Find where the given text appears and provide that cell's center as (X, Y) coordinate. 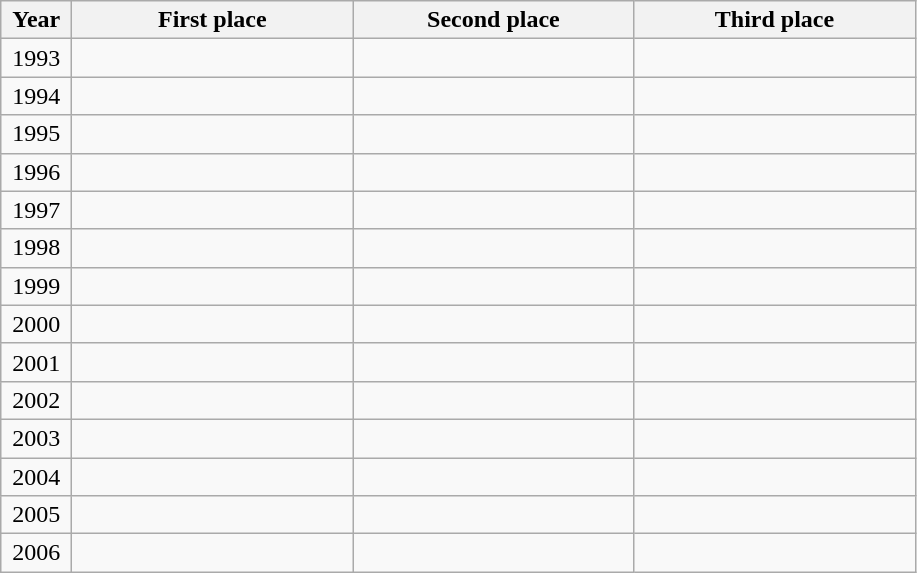
2004 (36, 477)
2006 (36, 553)
1993 (36, 58)
1997 (36, 210)
2002 (36, 400)
2005 (36, 515)
Year (36, 20)
1999 (36, 286)
1998 (36, 248)
2003 (36, 438)
2000 (36, 324)
First place (212, 20)
Second place (494, 20)
1995 (36, 134)
1994 (36, 96)
Third place (774, 20)
2001 (36, 362)
1996 (36, 172)
